Capture the cell that displays the provided text and extract its (x, y) central coordinate. 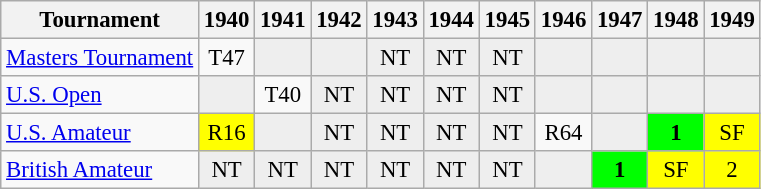
R16 (227, 133)
1944 (451, 20)
British Amateur (100, 170)
1947 (620, 20)
1941 (283, 20)
T47 (227, 58)
U.S. Amateur (100, 133)
U.S. Open (100, 95)
1940 (227, 20)
1946 (563, 20)
1942 (339, 20)
R64 (563, 133)
1949 (732, 20)
2 (732, 170)
Tournament (100, 20)
1945 (507, 20)
T40 (283, 95)
1948 (676, 20)
1943 (395, 20)
Masters Tournament (100, 58)
